Output the (x, y) coordinate of the center of the cell containing the given text.  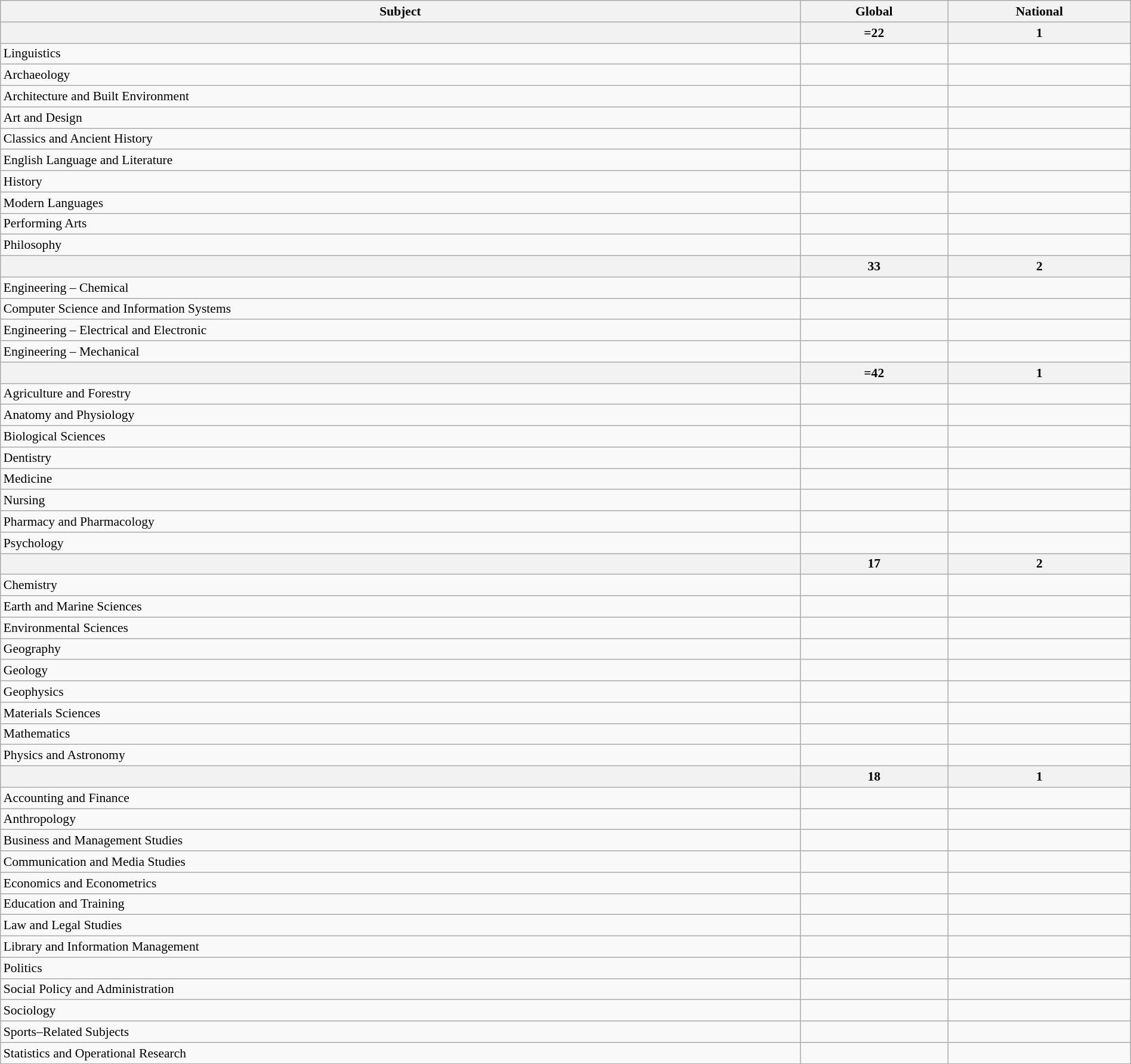
Physics and Astronomy (400, 755)
Archaeology (400, 75)
Anatomy and Physiology (400, 415)
Materials Sciences (400, 713)
Biological Sciences (400, 437)
Geology (400, 671)
Statistics and Operational Research (400, 1053)
Engineering – Mechanical (400, 351)
Psychology (400, 543)
Nursing (400, 501)
Subject (400, 11)
Linguistics (400, 54)
Global (874, 11)
Business and Management Studies (400, 841)
Philosophy (400, 245)
Performing Arts (400, 224)
=22 (874, 33)
Art and Design (400, 118)
Computer Science and Information Systems (400, 309)
Mathematics (400, 734)
Sports–Related Subjects (400, 1032)
Architecture and Built Environment (400, 97)
Politics (400, 968)
Environmental Sciences (400, 628)
Anthropology (400, 819)
Dentistry (400, 458)
History (400, 181)
Medicine (400, 479)
Classics and Ancient History (400, 139)
Modern Languages (400, 203)
Library and Information Management (400, 947)
Geophysics (400, 692)
Sociology (400, 1011)
Engineering – Chemical (400, 288)
Education and Training (400, 904)
Pharmacy and Pharmacology (400, 522)
National (1039, 11)
Economics and Econometrics (400, 883)
Accounting and Finance (400, 798)
=42 (874, 373)
Law and Legal Studies (400, 926)
Agriculture and Forestry (400, 394)
17 (874, 564)
Engineering – Electrical and Electronic (400, 331)
Social Policy and Administration (400, 989)
Geography (400, 649)
33 (874, 267)
Earth and Marine Sciences (400, 607)
18 (874, 777)
Communication and Media Studies (400, 862)
English Language and Literature (400, 161)
Chemistry (400, 585)
